Search for the cell housing the specified text and yield its [X, Y] center coordinate. 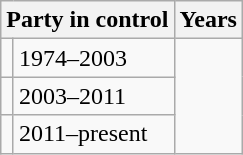
2011–present [94, 134]
Years [208, 20]
1974–2003 [94, 58]
2003–2011 [94, 96]
Party in control [88, 20]
